Return [X, Y] of the center of cell containing provided text 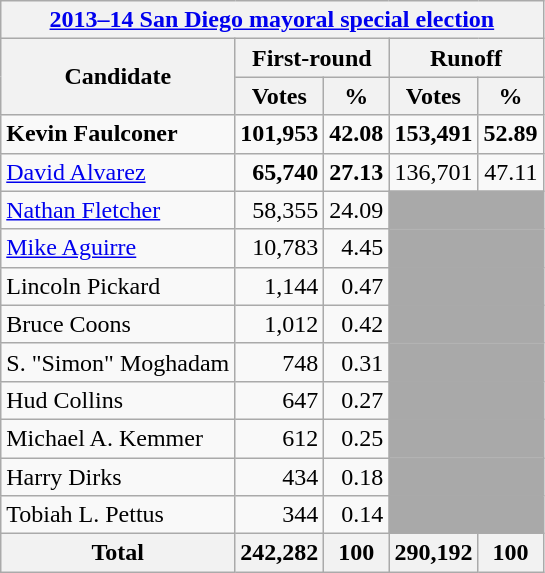
Harry Dirks [118, 477]
0.42 [356, 324]
Lincoln Pickard [118, 286]
Total [118, 553]
Nathan Fletcher [118, 210]
101,953 [280, 134]
0.25 [356, 438]
242,282 [280, 553]
0.27 [356, 400]
647 [280, 400]
10,783 [280, 248]
434 [280, 477]
153,491 [434, 134]
24.09 [356, 210]
0.31 [356, 362]
Tobiah L. Pettus [118, 515]
290,192 [434, 553]
0.14 [356, 515]
0.47 [356, 286]
748 [280, 362]
Mike Aguirre [118, 248]
1,144 [280, 286]
612 [280, 438]
0.18 [356, 477]
58,355 [280, 210]
Runoff [466, 58]
42.08 [356, 134]
4.45 [356, 248]
52.89 [510, 134]
344 [280, 515]
Candidate [118, 77]
65,740 [280, 172]
Kevin Faulconer [118, 134]
Bruce Coons [118, 324]
David Alvarez [118, 172]
27.13 [356, 172]
47.11 [510, 172]
First-round [312, 58]
S. "Simon" Moghadam [118, 362]
Michael A. Kemmer [118, 438]
1,012 [280, 324]
2013–14 San Diego mayoral special election [272, 20]
136,701 [434, 172]
Hud Collins [118, 400]
